Locate the cell with the specified text and output its (X, Y) center coordinate. 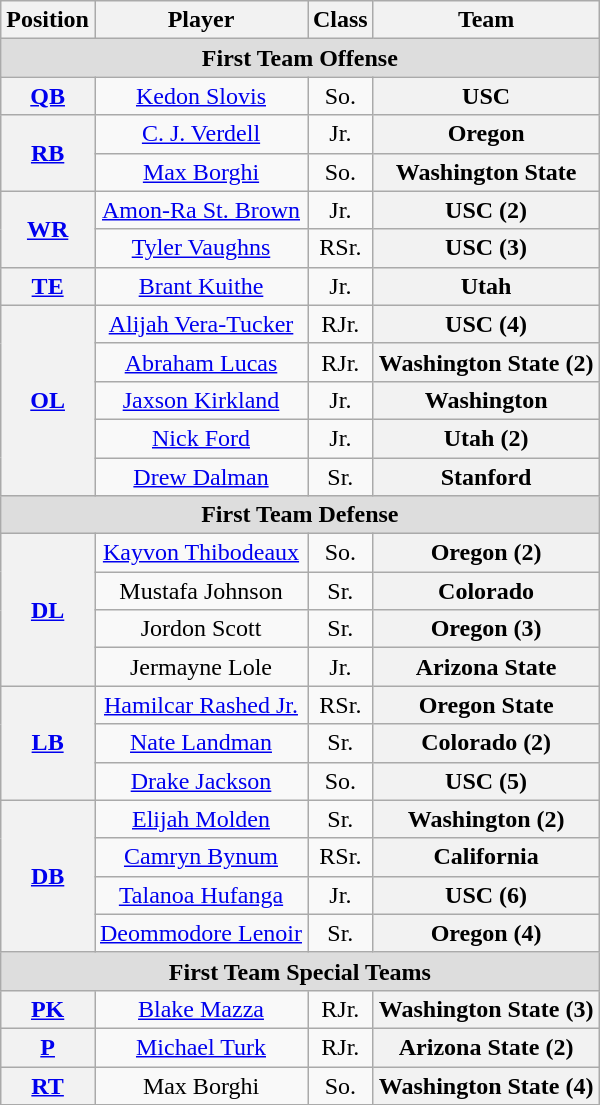
USC (2) (486, 210)
Arizona State (2) (486, 1047)
DL (48, 610)
First Team Offense (300, 58)
USC (3) (486, 248)
Amon-Ra St. Brown (200, 210)
Utah (2) (486, 438)
USC (5) (486, 781)
First Team Defense (300, 515)
USC (4) (486, 324)
Washington State (4) (486, 1085)
OL (48, 400)
Washington State (3) (486, 1009)
Arizona State (486, 667)
Alijah Vera-Tucker (200, 324)
QB (48, 96)
Drake Jackson (200, 781)
Position (48, 20)
USC (486, 96)
Tyler Vaughns (200, 248)
Elijah Molden (200, 819)
LB (48, 743)
Jordon Scott (200, 629)
Kedon Slovis (200, 96)
Colorado (486, 591)
Utah (486, 286)
Jaxson Kirkland (200, 400)
Abraham Lucas (200, 362)
California (486, 857)
First Team Special Teams (300, 971)
Nick Ford (200, 438)
Washington (2) (486, 819)
Class (341, 20)
Washington State (2) (486, 362)
Stanford (486, 477)
C. J. Verdell (200, 134)
Jermayne Lole (200, 667)
Kayvon Thibodeaux (200, 553)
Oregon (2) (486, 553)
RT (48, 1085)
WR (48, 229)
RB (48, 153)
Mustafa Johnson (200, 591)
Oregon (4) (486, 933)
Oregon (486, 134)
Washington State (486, 172)
Talanoa Hufanga (200, 895)
Hamilcar Rashed Jr. (200, 705)
Oregon State (486, 705)
USC (6) (486, 895)
Nate Landman (200, 743)
Camryn Bynum (200, 857)
Michael Turk (200, 1047)
Blake Mazza (200, 1009)
PK (48, 1009)
Player (200, 20)
Deommodore Lenoir (200, 933)
DB (48, 876)
TE (48, 286)
Oregon (3) (486, 629)
Drew Dalman (200, 477)
Team (486, 20)
Colorado (2) (486, 743)
P (48, 1047)
Brant Kuithe (200, 286)
Washington (486, 400)
